Extract the [x, y] coordinate from the center of the cell holding the provided text.  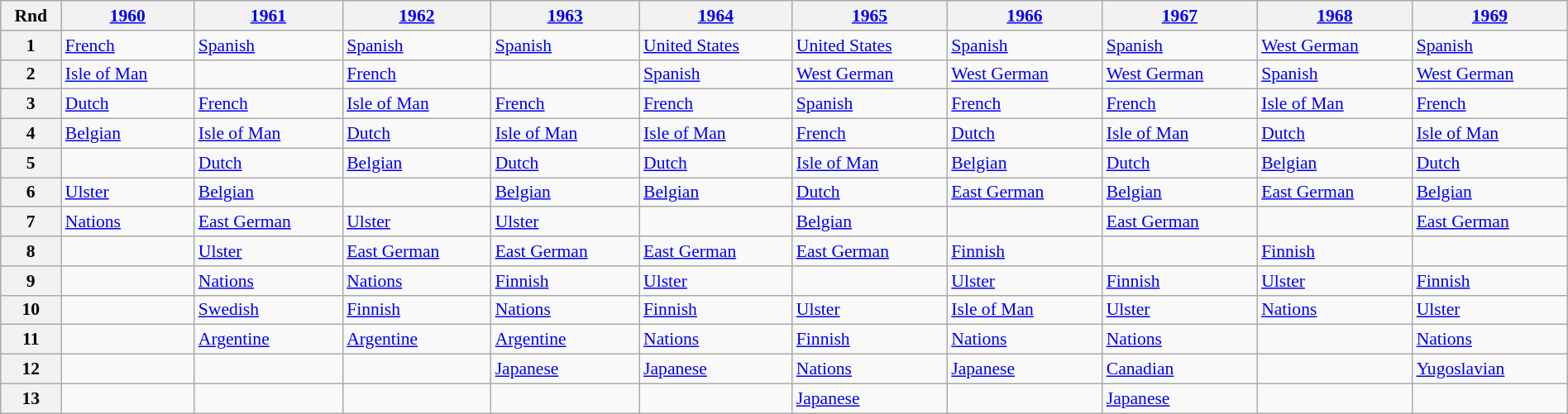
1960 [127, 16]
6 [31, 193]
1964 [716, 16]
3 [31, 104]
1968 [1335, 16]
4 [31, 134]
1962 [417, 16]
9 [31, 281]
10 [31, 310]
1969 [1490, 16]
8 [31, 251]
Canadian [1179, 369]
1966 [1024, 16]
5 [31, 163]
2 [31, 74]
1967 [1179, 16]
Yugoslavian [1490, 369]
7 [31, 222]
11 [31, 340]
Rnd [31, 16]
12 [31, 369]
13 [31, 398]
1961 [268, 16]
1 [31, 45]
1965 [870, 16]
Swedish [268, 310]
1963 [566, 16]
